Detect which cell encompasses the target text, then output its (x, y) center coordinate. 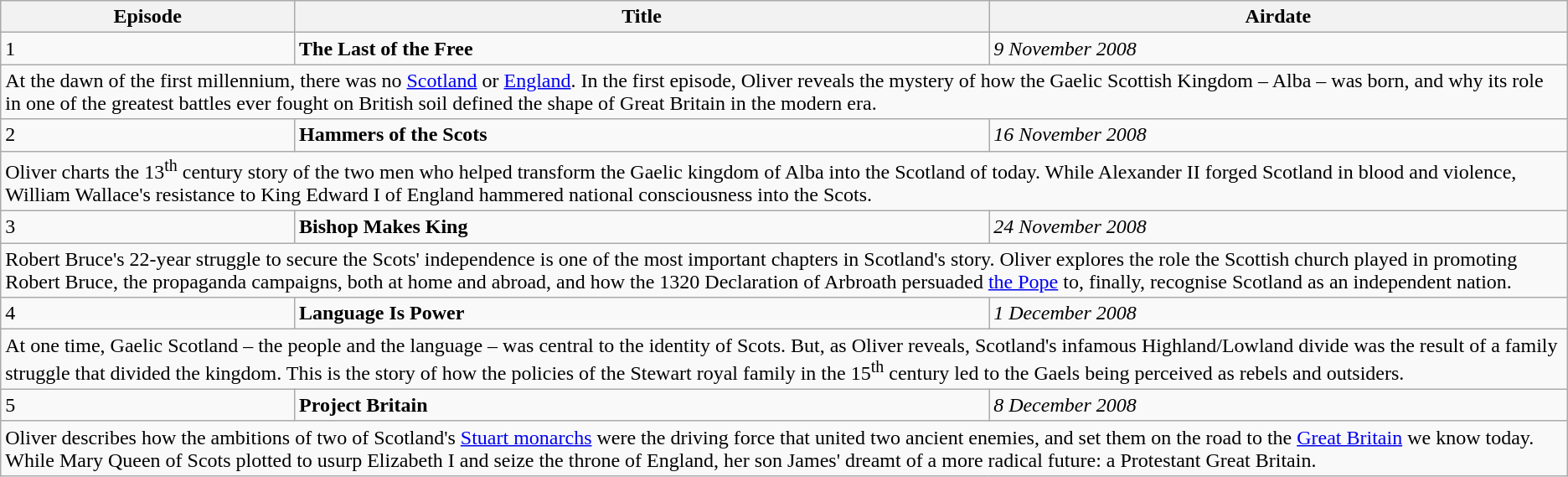
8 December 2008 (1278, 405)
1 (147, 49)
1 December 2008 (1278, 314)
Bishop Makes King (642, 227)
9 November 2008 (1278, 49)
4 (147, 314)
3 (147, 227)
Airdate (1278, 17)
24 November 2008 (1278, 227)
Language Is Power (642, 314)
Episode (147, 17)
Hammers of the Scots (642, 135)
The Last of the Free (642, 49)
2 (147, 135)
16 November 2008 (1278, 135)
Project Britain (642, 405)
Title (642, 17)
5 (147, 405)
